Output the (X, Y) coordinate of the center of the cell containing the given text.  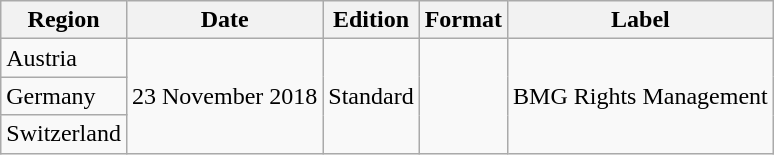
Standard (371, 96)
Germany (64, 96)
Label (641, 20)
Austria (64, 58)
Edition (371, 20)
Date (224, 20)
BMG Rights Management (641, 96)
Switzerland (64, 134)
Region (64, 20)
23 November 2018 (224, 96)
Format (463, 20)
